Find where the given text appears and provide that cell's center as [x, y] coordinate. 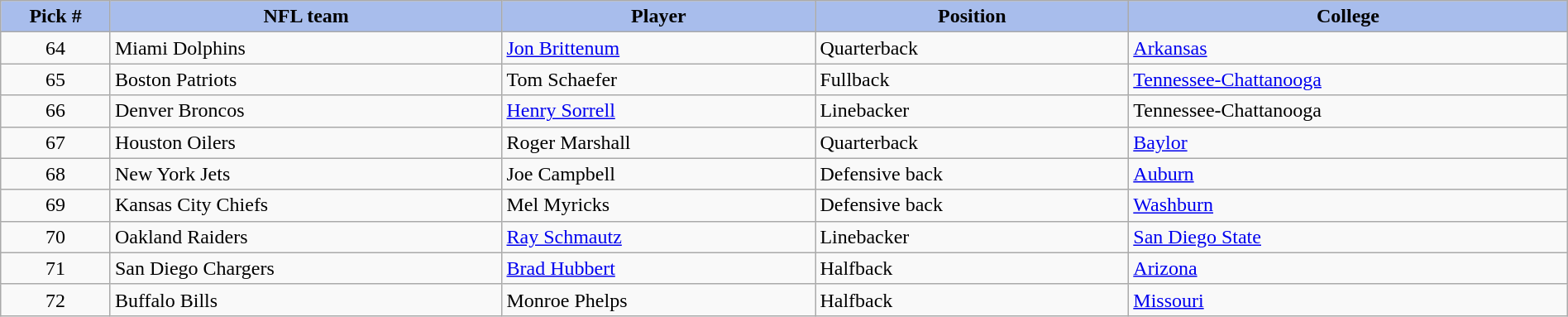
New York Jets [306, 174]
67 [56, 142]
Roger Marshall [658, 142]
Miami Dolphins [306, 48]
72 [56, 300]
Ray Schmautz [658, 237]
Oakland Raiders [306, 237]
Player [658, 17]
Buffalo Bills [306, 300]
Houston Oilers [306, 142]
Missouri [1348, 300]
Tom Schaefer [658, 79]
Position [973, 17]
68 [56, 174]
69 [56, 205]
64 [56, 48]
Monroe Phelps [658, 300]
Auburn [1348, 174]
Washburn [1348, 205]
San Diego Chargers [306, 268]
Boston Patriots [306, 79]
70 [56, 237]
71 [56, 268]
Fullback [973, 79]
Henry Sorrell [658, 111]
65 [56, 79]
College [1348, 17]
Pick # [56, 17]
Kansas City Chiefs [306, 205]
Joe Campbell [658, 174]
Denver Broncos [306, 111]
San Diego State [1348, 237]
Baylor [1348, 142]
Jon Brittenum [658, 48]
NFL team [306, 17]
Brad Hubbert [658, 268]
Arkansas [1348, 48]
66 [56, 111]
Mel Myricks [658, 205]
Arizona [1348, 268]
